Determine the [x, y] coordinate at the center of the cell enclosing the given text.  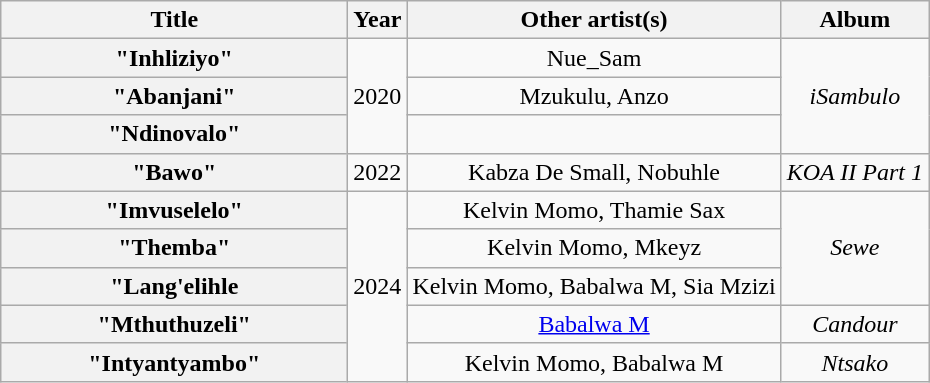
Other artist(s) [594, 20]
Year [378, 20]
Mzukulu, Anzo [594, 96]
Sewe [854, 248]
Album [854, 20]
Title [174, 20]
2024 [378, 286]
"Imvuselelo" [174, 210]
"Abanjani" [174, 96]
iSambulo [854, 96]
Kabza De Small, Nobuhle [594, 172]
2020 [378, 96]
"Inhliziyo" [174, 58]
Kelvin Momo, Thamie Sax [594, 210]
"Mthuthuzeli" [174, 324]
2022 [378, 172]
"Bawo" [174, 172]
Kelvin Momo, Babalwa M, Sia Mzizi [594, 286]
"Themba" [174, 248]
"Ndinovalo" [174, 134]
"Intyantyambo" [174, 362]
KOA II Part 1 [854, 172]
Candour [854, 324]
Kelvin Momo, Mkeyz [594, 248]
Nue_Sam [594, 58]
Ntsako [854, 362]
"Lang'elihle [174, 286]
Babalwa M [594, 324]
Kelvin Momo, Babalwa M [594, 362]
